Locate the cell with the specified text and output its [x, y] center coordinate. 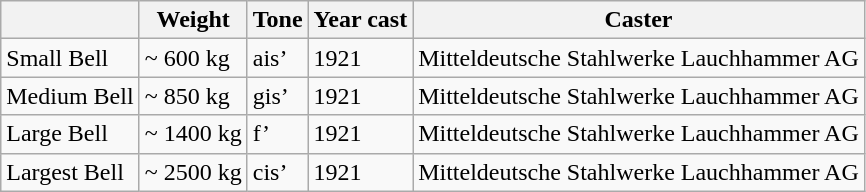
f’ [278, 134]
~ 850 kg [193, 96]
Tone [278, 20]
Largest Bell [70, 172]
Weight [193, 20]
Caster [639, 20]
Year cast [360, 20]
~ 1400 kg [193, 134]
gis’ [278, 96]
cis’ [278, 172]
Small Bell [70, 58]
Large Bell [70, 134]
ais’ [278, 58]
~ 600 kg [193, 58]
~ 2500 kg [193, 172]
Medium Bell [70, 96]
